Output the (X, Y) coordinate of the center of the cell containing the given text.  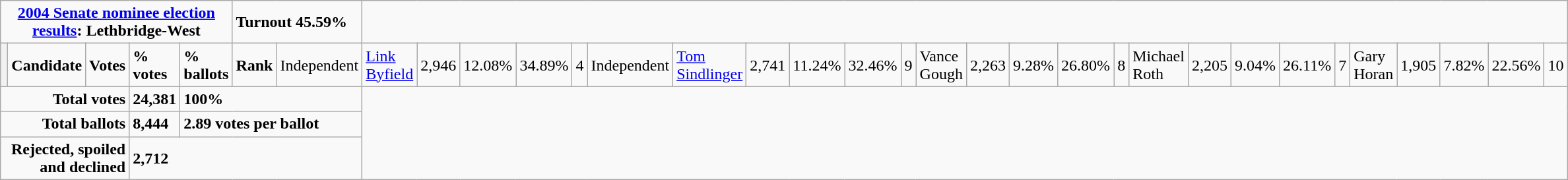
8,444 (154, 124)
2004 Senate nominee election results: Lethbridge-West (116, 22)
11.24% (817, 65)
Vance Gough (941, 65)
% votes (154, 65)
2,205 (1209, 65)
22.56% (1517, 65)
Candidate (47, 65)
Tom Sindlinger (710, 65)
1,905 (1419, 65)
Total ballots (65, 124)
12.08% (488, 65)
Turnout 45.59% (297, 22)
24,381 (154, 99)
26.11% (1307, 65)
Votes (108, 65)
Total votes (65, 99)
9.04% (1255, 65)
2,263 (987, 65)
Michael Roth (1159, 65)
Rejected, spoiled and declined (65, 158)
2,946 (438, 65)
Gary Horan (1374, 65)
9.28% (1033, 65)
Link Byfield (389, 65)
9 (908, 65)
10 (1556, 65)
8 (1122, 65)
% ballots (206, 65)
2,741 (768, 65)
4 (579, 65)
7 (1342, 65)
2.89 votes per ballot (271, 124)
Rank (255, 65)
26.80% (1086, 65)
100% (271, 99)
7.82% (1464, 65)
32.46% (872, 65)
34.89% (544, 65)
2,712 (245, 158)
